For the text-containing cell, return its midpoint in [X, Y] coordinate format. 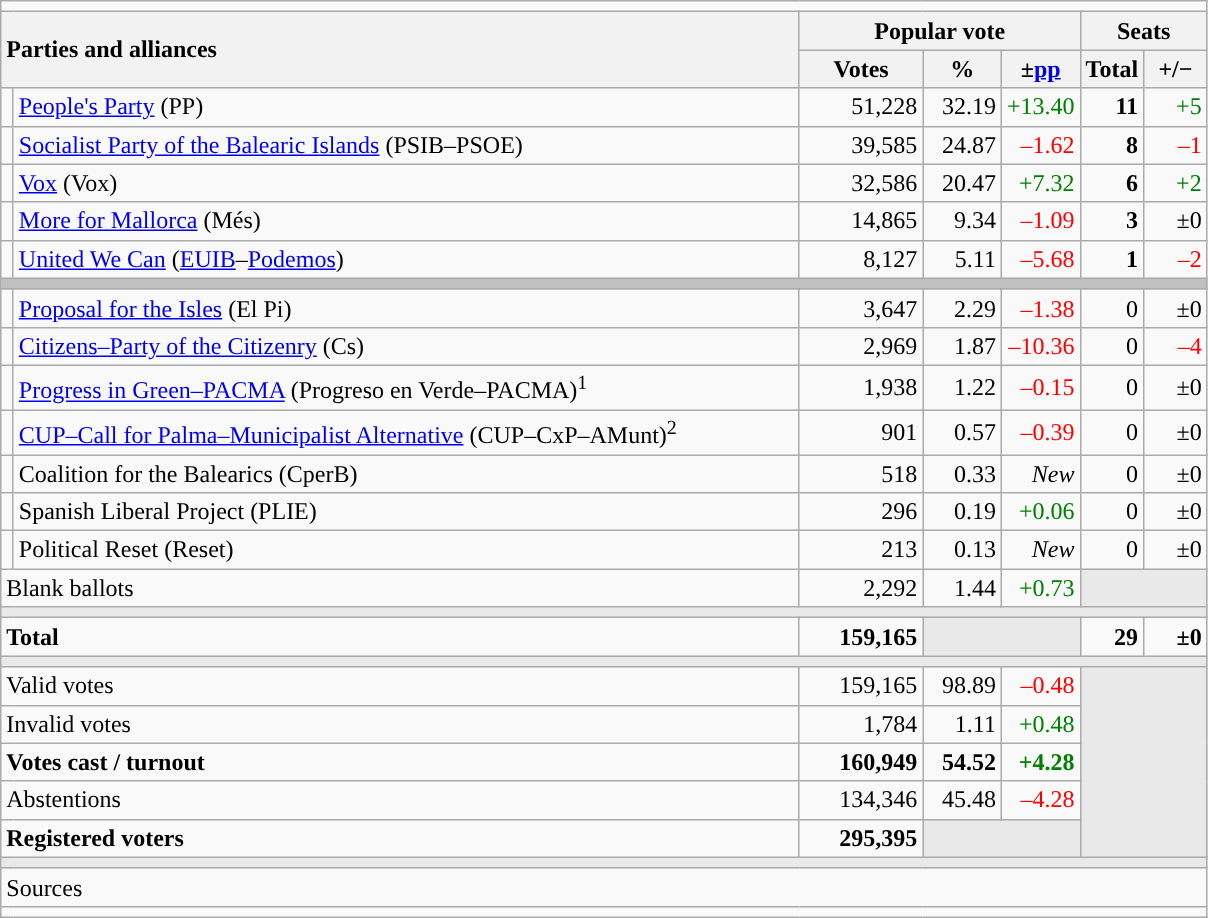
0.57 [962, 432]
Coalition for the Balearics (CperB) [406, 474]
CUP–Call for Palma–Municipalist Alternative (CUP–CxP–AMunt)2 [406, 432]
Socialist Party of the Balearic Islands (PSIB–PSOE) [406, 145]
1,938 [861, 388]
% [962, 69]
+13.40 [1040, 107]
–5.68 [1040, 259]
–10.36 [1040, 346]
Sources [604, 887]
–1.38 [1040, 308]
+0.73 [1040, 588]
39,585 [861, 145]
Seats [1144, 31]
–0.39 [1040, 432]
–0.15 [1040, 388]
Parties and alliances [400, 50]
8 [1112, 145]
1.22 [962, 388]
160,949 [861, 762]
5.11 [962, 259]
Invalid votes [400, 724]
–4 [1176, 346]
Abstentions [400, 800]
901 [861, 432]
1,784 [861, 724]
+7.32 [1040, 183]
45.48 [962, 800]
11 [1112, 107]
0.19 [962, 512]
0.13 [962, 550]
24.87 [962, 145]
+4.28 [1040, 762]
518 [861, 474]
Registered voters [400, 838]
–1 [1176, 145]
32,586 [861, 183]
296 [861, 512]
2,292 [861, 588]
Valid votes [400, 686]
±pp [1040, 69]
213 [861, 550]
–0.48 [1040, 686]
Votes [861, 69]
3,647 [861, 308]
+5 [1176, 107]
United We Can (EUIB–Podemos) [406, 259]
2,969 [861, 346]
+/− [1176, 69]
1.44 [962, 588]
Votes cast / turnout [400, 762]
6 [1112, 183]
98.89 [962, 686]
29 [1112, 637]
32.19 [962, 107]
134,346 [861, 800]
1.11 [962, 724]
Political Reset (Reset) [406, 550]
2.29 [962, 308]
–4.28 [1040, 800]
Spanish Liberal Project (PLIE) [406, 512]
Blank ballots [400, 588]
Popular vote [940, 31]
People's Party (PP) [406, 107]
+0.48 [1040, 724]
1 [1112, 259]
1.87 [962, 346]
3 [1112, 221]
295,395 [861, 838]
54.52 [962, 762]
+2 [1176, 183]
–2 [1176, 259]
+0.06 [1040, 512]
Proposal for the Isles (El Pi) [406, 308]
–1.62 [1040, 145]
–1.09 [1040, 221]
14,865 [861, 221]
9.34 [962, 221]
20.47 [962, 183]
8,127 [861, 259]
0.33 [962, 474]
Citizens–Party of the Citizenry (Cs) [406, 346]
More for Mallorca (Més) [406, 221]
51,228 [861, 107]
Vox (Vox) [406, 183]
Progress in Green–PACMA (Progreso en Verde–PACMA)1 [406, 388]
